Output the [x, y] coordinate of the center of the cell containing the given text.  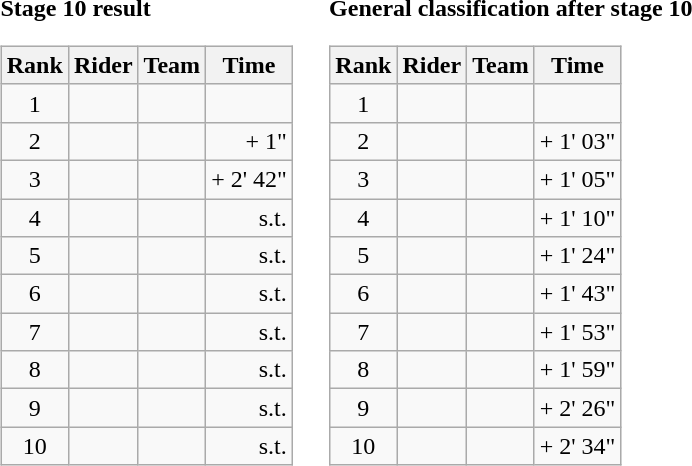
+ 1' 03" [578, 141]
+ 1' 05" [578, 179]
+ 1' 10" [578, 217]
+ 1" [250, 141]
+ 2' 42" [250, 179]
+ 2' 26" [578, 408]
+ 2' 34" [578, 446]
+ 1' 53" [578, 332]
+ 1' 43" [578, 294]
+ 1' 24" [578, 256]
+ 1' 59" [578, 370]
